Scan for the cell matching the given text and deliver its [X, Y] coordinate at center. 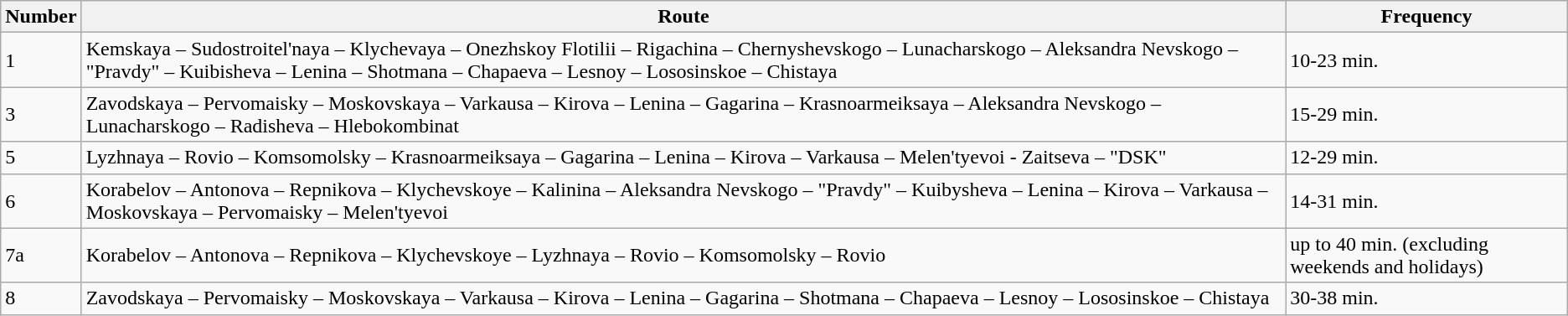
3 [41, 114]
10-23 min. [1427, 60]
Number [41, 17]
Lyzhnaya – Rovio – Komsomolsky – Krasnoarmeiksaya – Gagarina – Lenina – Kirova – Varkausa – Melen'tyevoi - Zaitseva – "DSK" [683, 158]
Korabelov – Antonova – Repnikova – Klychevskoye – Lyzhnaya – Rovio – Komsomolsky – Rovio [683, 255]
12-29 min. [1427, 158]
8 [41, 298]
6 [41, 201]
Zavodskaya – Pervomaisky – Moskovskaya – Varkausa – Kirova – Lenina – Gagarina – Shotmana – Chapaeva – Lesnoy – Lososinskoe – Chistaya [683, 298]
up to 40 min. (excluding weekends and holidays) [1427, 255]
Route [683, 17]
15-29 min. [1427, 114]
Frequency [1427, 17]
1 [41, 60]
7a [41, 255]
5 [41, 158]
30-38 min. [1427, 298]
14-31 min. [1427, 201]
